Determine the [x, y] coordinate at the center of the cell enclosing the given text.  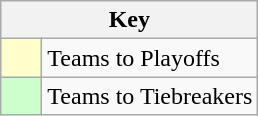
Teams to Playoffs [150, 58]
Teams to Tiebreakers [150, 96]
Key [130, 20]
